From the cell containing the given text, extract its center point as [x, y] coordinate. 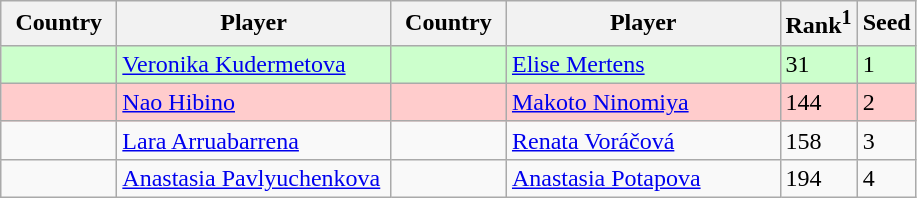
158 [818, 140]
Lara Arruabarrena [254, 140]
1 [886, 64]
144 [818, 102]
4 [886, 178]
Anastasia Pavlyuchenkova [254, 178]
Nao Hibino [254, 102]
Elise Mertens [643, 64]
2 [886, 102]
194 [818, 178]
Anastasia Potapova [643, 178]
3 [886, 140]
Renata Voráčová [643, 140]
31 [818, 64]
Veronika Kudermetova [254, 64]
Rank1 [818, 24]
Makoto Ninomiya [643, 102]
Seed [886, 24]
